From the cell containing the given text, extract its center point as [x, y] coordinate. 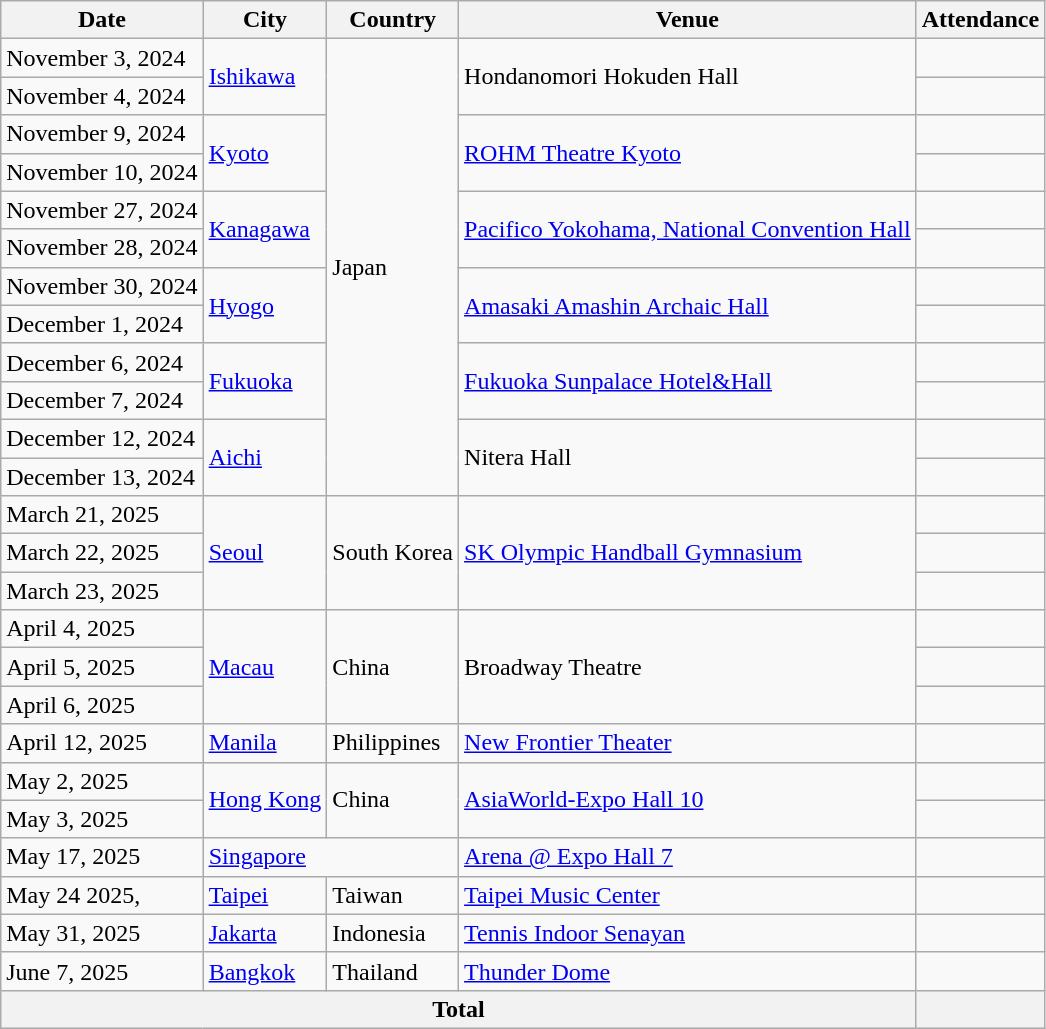
Kyoto [265, 153]
Thailand [393, 971]
May 2, 2025 [102, 781]
December 1, 2024 [102, 324]
Ishikawa [265, 77]
November 28, 2024 [102, 248]
Philippines [393, 743]
May 31, 2025 [102, 933]
New Frontier Theater [688, 743]
June 7, 2025 [102, 971]
May 3, 2025 [102, 819]
Date [102, 20]
December 6, 2024 [102, 362]
Taiwan [393, 895]
Taipei [265, 895]
Hondanomori Hokuden Hall [688, 77]
Attendance [980, 20]
November 30, 2024 [102, 286]
Bangkok [265, 971]
December 12, 2024 [102, 438]
November 3, 2024 [102, 58]
Hyogo [265, 305]
November 9, 2024 [102, 134]
March 21, 2025 [102, 515]
Hong Kong [265, 800]
March 22, 2025 [102, 553]
Pacifico Yokohama, National Convention Hall [688, 229]
Taipei Music Center [688, 895]
Indonesia [393, 933]
December 7, 2024 [102, 400]
Country [393, 20]
Kanagawa [265, 229]
April 5, 2025 [102, 667]
Arena @ Expo Hall 7 [688, 857]
Fukuoka [265, 381]
Tennis Indoor Senayan [688, 933]
South Korea [393, 553]
Jakarta [265, 933]
April 4, 2025 [102, 629]
AsiaWorld-Expo Hall 10 [688, 800]
SK Olympic Handball Gymnasium [688, 553]
Amasaki Amashin Archaic Hall [688, 305]
ROHM Theatre Kyoto [688, 153]
March 23, 2025 [102, 591]
November 10, 2024 [102, 172]
Manila [265, 743]
April 6, 2025 [102, 705]
Nitera Hall [688, 457]
November 4, 2024 [102, 96]
Singapore [330, 857]
Broadway Theatre [688, 667]
Fukuoka Sunpalace Hotel&Hall [688, 381]
City [265, 20]
Aichi [265, 457]
April 12, 2025 [102, 743]
May 24 2025, [102, 895]
December 13, 2024 [102, 477]
Thunder Dome [688, 971]
Macau [265, 667]
November 27, 2024 [102, 210]
Total [458, 1009]
Seoul [265, 553]
Japan [393, 268]
May 17, 2025 [102, 857]
Venue [688, 20]
